Find where the given text appears and provide that cell's center as [x, y] coordinate. 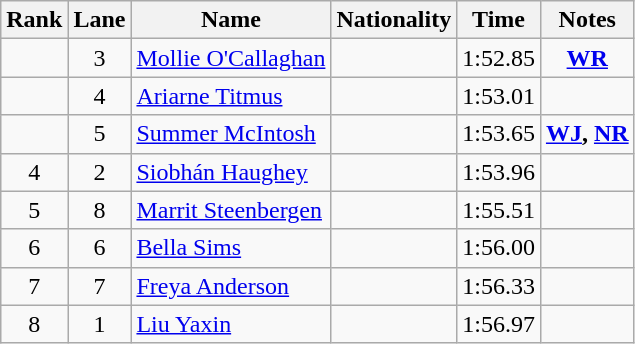
Rank [34, 20]
1 [100, 324]
Time [499, 20]
Summer McIntosh [231, 134]
Bella Sims [231, 248]
Nationality [394, 20]
1:53.96 [499, 172]
Siobhán Haughey [231, 172]
1:56.33 [499, 286]
Name [231, 20]
Notes [587, 20]
Marrit Steenbergen [231, 210]
WR [587, 58]
1:56.00 [499, 248]
1:52.85 [499, 58]
1:55.51 [499, 210]
1:56.97 [499, 324]
1:53.01 [499, 96]
Mollie O'Callaghan [231, 58]
Liu Yaxin [231, 324]
Freya Anderson [231, 286]
Ariarne Titmus [231, 96]
2 [100, 172]
Lane [100, 20]
3 [100, 58]
1:53.65 [499, 134]
WJ, NR [587, 134]
